Output the [X, Y] coordinate of the center of the cell containing the given text.  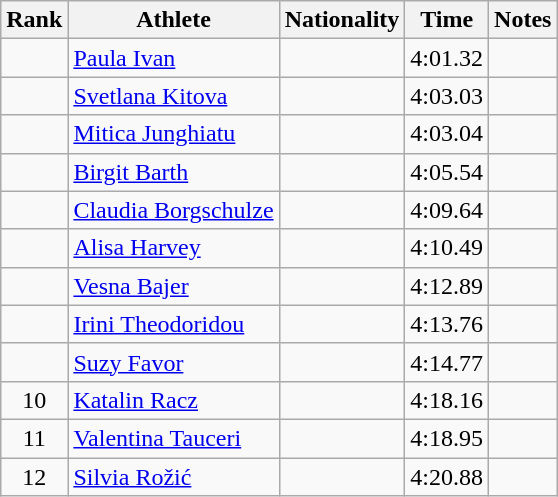
Valentina Tauceri [174, 438]
4:03.03 [447, 96]
Mitica Junghiatu [174, 134]
10 [34, 400]
11 [34, 438]
4:14.77 [447, 362]
Birgit Barth [174, 172]
4:09.64 [447, 210]
4:05.54 [447, 172]
4:12.89 [447, 286]
4:10.49 [447, 248]
12 [34, 477]
Irini Theodoridou [174, 324]
Nationality [342, 20]
Rank [34, 20]
4:03.04 [447, 134]
Paula Ivan [174, 58]
4:18.16 [447, 400]
Katalin Racz [174, 400]
4:13.76 [447, 324]
Alisa Harvey [174, 248]
Claudia Borgschulze [174, 210]
4:01.32 [447, 58]
4:18.95 [447, 438]
Time [447, 20]
Notes [523, 20]
Svetlana Kitova [174, 96]
Vesna Bajer [174, 286]
4:20.88 [447, 477]
Athlete [174, 20]
Suzy Favor [174, 362]
Silvia Rožić [174, 477]
